Scan for the cell matching the given text and deliver its [X, Y] coordinate at center. 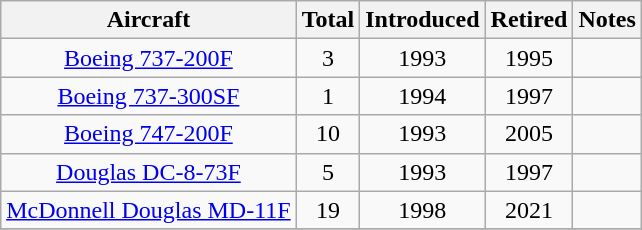
McDonnell Douglas MD-11F [149, 210]
Notes [607, 20]
Douglas DC-8-73F [149, 172]
Boeing 747-200F [149, 134]
Introduced [422, 20]
2021 [529, 210]
1 [328, 96]
Boeing 737-300SF [149, 96]
2005 [529, 134]
Total [328, 20]
Boeing 737-200F [149, 58]
19 [328, 210]
10 [328, 134]
Aircraft [149, 20]
5 [328, 172]
1995 [529, 58]
Retired [529, 20]
3 [328, 58]
1998 [422, 210]
1994 [422, 96]
